Output the (x, y) coordinate of the center of the cell containing the given text.  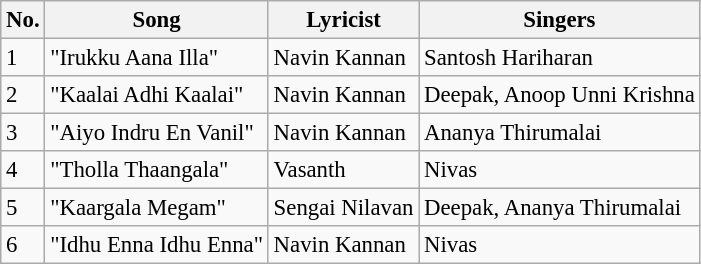
No. (23, 20)
Deepak, Anoop Unni Krishna (560, 95)
5 (23, 208)
Song (156, 20)
Singers (560, 20)
Santosh Hariharan (560, 58)
Lyricist (343, 20)
"Kaargala Megam" (156, 208)
Sengai Nilavan (343, 208)
Ananya Thirumalai (560, 133)
"Kaalai Adhi Kaalai" (156, 95)
3 (23, 133)
1 (23, 58)
"Aiyo Indru En Vanil" (156, 133)
Deepak, Ananya Thirumalai (560, 208)
4 (23, 170)
2 (23, 95)
"Irukku Aana Illa" (156, 58)
6 (23, 245)
Vasanth (343, 170)
"Tholla Thaangala" (156, 170)
"Idhu Enna Idhu Enna" (156, 245)
